Find where the given text appears and provide that cell's center as [x, y] coordinate. 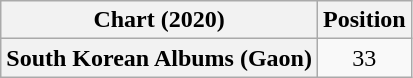
Chart (2020) [160, 20]
33 [364, 58]
Position [364, 20]
South Korean Albums (Gaon) [160, 58]
